Output the [x, y] coordinate of the center of the cell containing the given text.  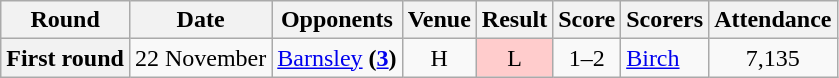
Venue [439, 20]
Opponents [337, 20]
Attendance [773, 20]
22 November [200, 58]
First round [66, 58]
Result [514, 20]
Scorers [665, 20]
Date [200, 20]
1–2 [587, 58]
H [439, 58]
Round [66, 20]
L [514, 58]
7,135 [773, 58]
Barnsley (3) [337, 58]
Score [587, 20]
Birch [665, 58]
